Return [x, y] of the center of cell containing provided text 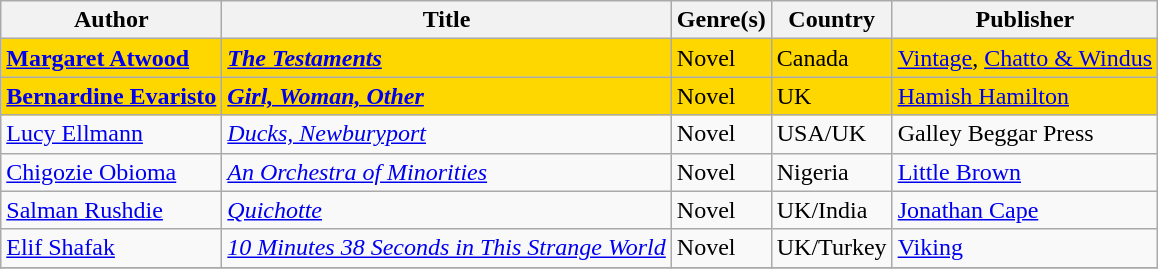
UK/India [832, 210]
Galley Beggar Press [1025, 134]
Publisher [1025, 20]
Canada [832, 58]
Country [832, 20]
An Orchestra of Minorities [447, 172]
UK/Turkey [832, 248]
The Testaments [447, 58]
Viking [1025, 248]
Elif Shafak [112, 248]
10 Minutes 38 Seconds in This Strange World [447, 248]
Lucy Ellmann [112, 134]
Quichotte [447, 210]
Author [112, 20]
Margaret Atwood [112, 58]
Ducks, Newburyport [447, 134]
Little Brown [1025, 172]
Salman Rushdie [112, 210]
USA/UK [832, 134]
Vintage, Chatto & Windus [1025, 58]
UK [832, 96]
Hamish Hamilton [1025, 96]
Genre(s) [721, 20]
Chigozie Obioma [112, 172]
Nigeria [832, 172]
Girl, Woman, Other [447, 96]
Jonathan Cape [1025, 210]
Bernardine Evaristo [112, 96]
Title [447, 20]
